Search for the cell housing the specified text and yield its (X, Y) center coordinate. 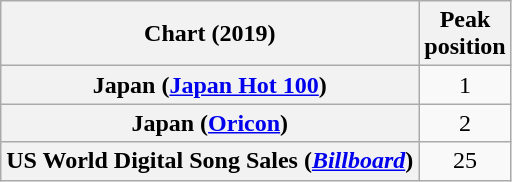
1 (465, 85)
25 (465, 161)
Japan (Oricon) (210, 123)
Peakposition (465, 34)
Japan (Japan Hot 100) (210, 85)
2 (465, 123)
Chart (2019) (210, 34)
US World Digital Song Sales (Billboard) (210, 161)
